Output the (x, y) coordinate of the center of the cell containing the given text.  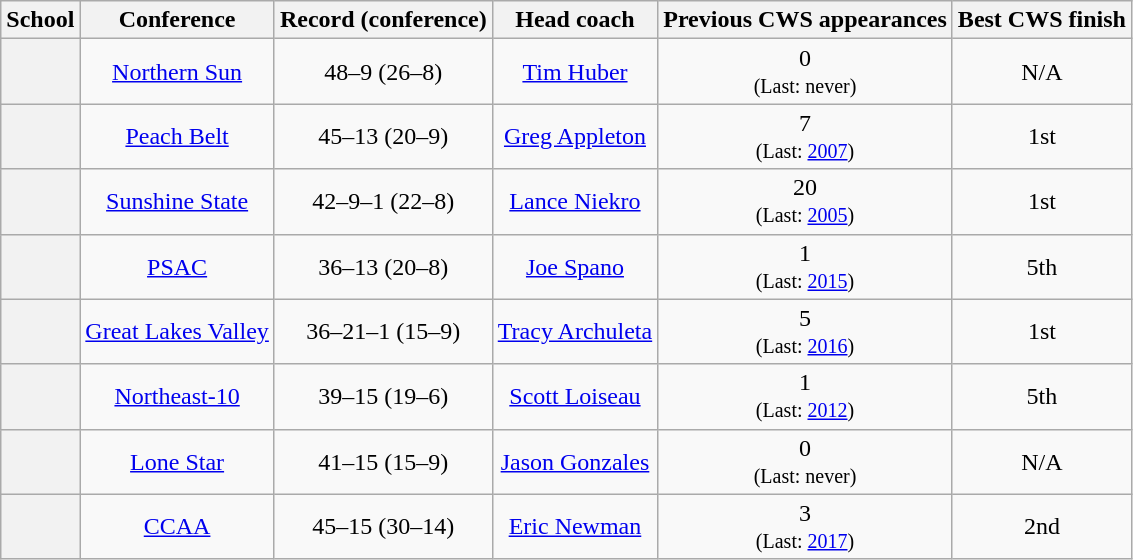
1(Last: 2012) (806, 396)
School (40, 20)
Previous CWS appearances (806, 20)
Tracy Archuleta (574, 332)
45–13 (20–9) (383, 136)
42–9–1 (22–8) (383, 202)
PSAC (178, 266)
CCAA (178, 526)
Record (conference) (383, 20)
41–15 (15–9) (383, 462)
Joe Spano (574, 266)
Great Lakes Valley (178, 332)
Head coach (574, 20)
45–15 (30–14) (383, 526)
Eric Newman (574, 526)
48–9 (26–8) (383, 72)
Scott Loiseau (574, 396)
Northern Sun (178, 72)
2nd (1042, 526)
1(Last: 2015) (806, 266)
Greg Appleton (574, 136)
Best CWS finish (1042, 20)
Conference (178, 20)
Sunshine State (178, 202)
36–21–1 (15–9) (383, 332)
3(Last: 2017) (806, 526)
Tim Huber (574, 72)
Northeast-10 (178, 396)
36–13 (20–8) (383, 266)
5(Last: 2016) (806, 332)
39–15 (19–6) (383, 396)
Peach Belt (178, 136)
7(Last: 2007) (806, 136)
20(Last: 2005) (806, 202)
Jason Gonzales (574, 462)
Lance Niekro (574, 202)
Lone Star (178, 462)
